For the text-containing cell, return its midpoint in (x, y) coordinate format. 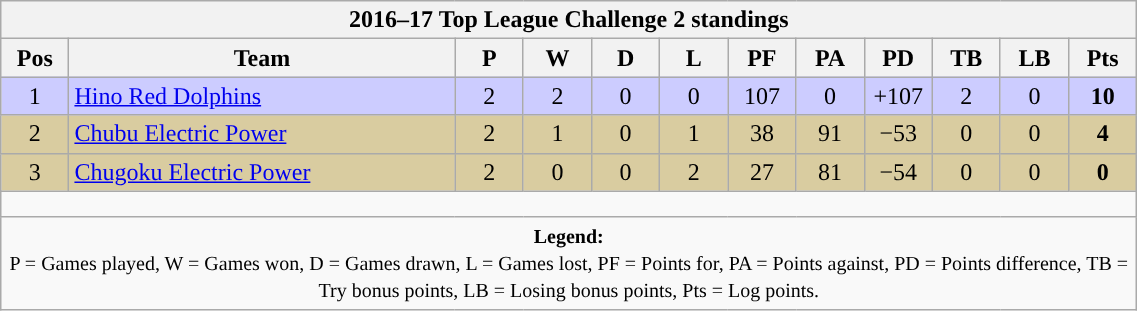
4 (1103, 134)
L (694, 58)
38 (762, 134)
Chubu Electric Power (262, 134)
27 (762, 172)
PA (830, 58)
+107 (898, 96)
Pts (1103, 58)
PF (762, 58)
−53 (898, 134)
Chugoku Electric Power (262, 172)
81 (830, 172)
Pos (35, 58)
10 (1103, 96)
D (625, 58)
TB (966, 58)
107 (762, 96)
3 (35, 172)
P (489, 58)
91 (830, 134)
−54 (898, 172)
Hino Red Dolphins (262, 96)
PD (898, 58)
LB (1034, 58)
Team (262, 58)
2016–17 Top League Challenge 2 standings (569, 20)
W (557, 58)
